Capture the cell that displays the provided text and extract its (X, Y) central coordinate. 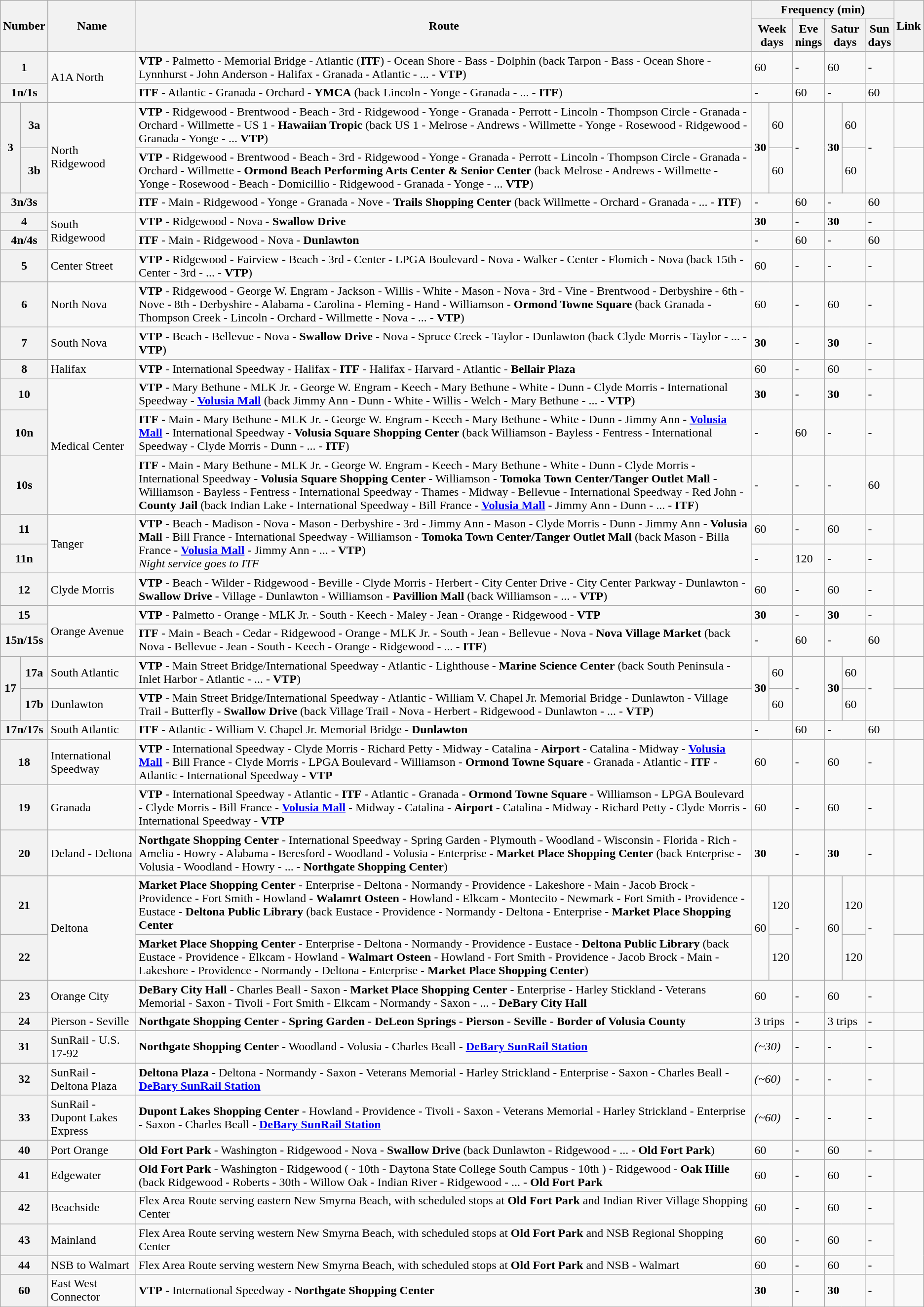
Sundays (880, 36)
44 (24, 1265)
A1A North (92, 77)
41 (24, 1175)
23 (24, 995)
18 (24, 762)
NSB to Walmart (92, 1265)
11 (24, 529)
3n/3s (24, 202)
1n/1s (24, 93)
Evenings (808, 36)
Flex Area Route serving western New Smyrna Beach, with scheduled stops at Old Fort Park and NSB Regional Shopping Center (444, 1239)
International Speedway (92, 762)
3 (10, 148)
Dunlawton (92, 704)
North Ridgewood (92, 157)
24 (24, 1022)
Deland - Deltona (92, 853)
32 (24, 1079)
Center Street (92, 266)
Route (444, 26)
Weekdays (772, 36)
South Nova (92, 343)
ITF - Atlantic - William V. Chapel Jr. Memorial Bridge - Dunlawton (444, 730)
Pierson - Seville (92, 1022)
Link (909, 26)
Granada (92, 807)
40 (24, 1150)
Northgate Shopping Center - Spring Garden - DeLeon Springs - Pierson - Seville - Border of Volusia County (444, 1022)
Flex Area Route serving eastern New Smyrna Beach, with scheduled stops at Old Fort Park and Indian River Village Shopping Center (444, 1208)
10s (24, 485)
4n/4s (24, 240)
Saturdays (845, 36)
East West Connector (92, 1291)
Medical Center (92, 446)
VTP - International Speedway - Halifax - ITF - Halifax - Harvard - Atlantic - Bellair Plaza (444, 369)
Clyde Morris (92, 590)
SunRail - U.S. 17-92 (92, 1047)
22 (24, 957)
5 (24, 266)
21 (24, 905)
Halifax (92, 369)
SunRail - Deltona Plaza (92, 1079)
17a (34, 673)
33 (24, 1118)
Tanger (92, 544)
Number (24, 26)
ITF - Main - Ridgewood - Yonge - Granada - Nove - Trails Shopping Center (back Willmette - Orchard - Granada - ... - ITF) (444, 202)
Deltona (92, 927)
Frequency (min) (823, 10)
10n (24, 433)
17b (34, 704)
Northgate Shopping Center - Woodland - Volusia - Charles Beall - DeBary SunRail Station (444, 1047)
7 (24, 343)
North Nova (92, 304)
Mainland (92, 1239)
Flex Area Route serving western New Smyrna Beach, with scheduled stops at Old Fort Park and NSB - Walmart (444, 1265)
19 (24, 807)
South Ridgewood (92, 231)
VTP - Palmetto - Orange - MLK Jr. - South - Keech - Maley - Jean - Orange - Ridgewood - VTP (444, 615)
Edgewater (92, 1175)
31 (24, 1047)
(~30) (772, 1047)
6 (24, 304)
VTP - Ridgewood - Fairview - Beach - 3rd - Center - LPGA Boulevard - Nova - Walker - Center - Flomich - Nova (back 15th - Center - 3rd - ... - VTP) (444, 266)
Deltona Plaza - Deltona - Normandy - Saxon - Veterans Memorial - Harley Strickland - Enterprise - Saxon - Charles Beall - DeBary SunRail Station (444, 1079)
Orange City (92, 995)
3a (34, 125)
43 (24, 1239)
20 (24, 853)
Name (92, 26)
4 (24, 221)
10 (24, 394)
ITF - Atlantic - Granada - Orchard - YMCA (back Lincoln - Yonge - Granada - ... - ITF) (444, 93)
VTP - Beach - Bellevue - Nova - Swallow Drive - Nova - Spruce Creek - Taylor - Dunlawton (back Clyde Morris - Taylor - ... - VTP) (444, 343)
8 (24, 369)
Port Orange (92, 1150)
15 (24, 615)
1 (24, 67)
ITF - Main - Ridgewood - Nova - Dunlawton (444, 240)
VTP - Ridgewood - Nova - Swallow Drive (444, 221)
15n/15s (24, 640)
Beachside (92, 1208)
3b (34, 170)
17n/17s (24, 730)
SunRail - Dupont Lakes Express (92, 1118)
Orange Avenue (92, 631)
17 (10, 688)
12 (24, 590)
Old Fort Park - Washington - Ridgewood - Nova - Swallow Drive (back Dunlawton - Ridgewood - ... - Old Fort Park) (444, 1150)
VTP - International Speedway - Northgate Shopping Center (444, 1291)
11n (24, 558)
42 (24, 1208)
